From the cell containing the given text, extract its center point as [X, Y] coordinate. 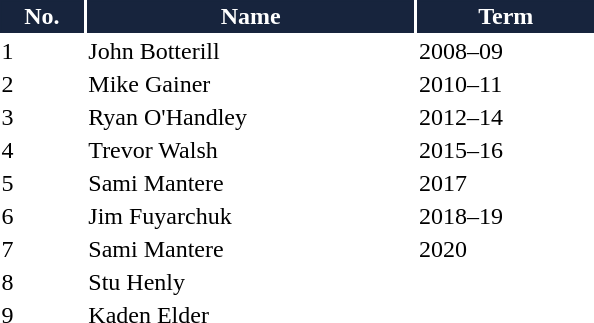
Term [506, 16]
John Botterill [251, 51]
Ryan O'Handley [251, 117]
5 [42, 183]
8 [42, 282]
2008–09 [506, 51]
7 [42, 249]
2010–11 [506, 84]
2012–14 [506, 117]
2015–16 [506, 150]
Mike Gainer [251, 84]
No. [42, 16]
Jim Fuyarchuk [251, 216]
2 [42, 84]
2017 [506, 183]
4 [42, 150]
Trevor Walsh [251, 150]
6 [42, 216]
2018–19 [506, 216]
Name [251, 16]
3 [42, 117]
2020 [506, 249]
1 [42, 51]
Stu Henly [251, 282]
